Search for the cell housing the specified text and yield its (X, Y) center coordinate. 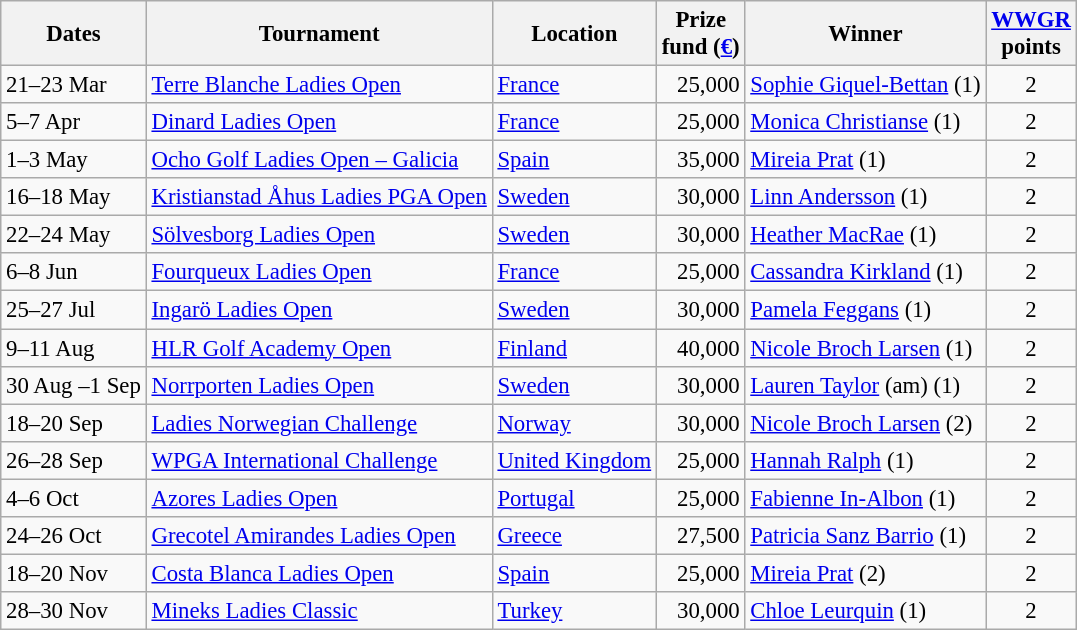
Dates (74, 34)
1–3 May (74, 160)
Mireia Prat (1) (866, 160)
18–20 Sep (74, 423)
18–20 Nov (74, 573)
Turkey (574, 611)
Tournament (319, 34)
Azores Ladies Open (319, 498)
Portugal (574, 498)
24–26 Oct (74, 536)
Costa Blanca Ladies Open (319, 573)
Prizefund (€) (700, 34)
Sophie Giquel-Bettan (1) (866, 85)
4–6 Oct (74, 498)
6–8 Jun (74, 273)
Monica Christianse (1) (866, 122)
22–24 May (74, 235)
27,500 (700, 536)
28–30 Nov (74, 611)
25–27 Jul (74, 310)
Finland (574, 348)
Hannah Ralph (1) (866, 460)
Greece (574, 536)
Patricia Sanz Barrio (1) (866, 536)
United Kingdom (574, 460)
35,000 (700, 160)
Fabienne In-Albon (1) (866, 498)
Ocho Golf Ladies Open – Galicia (319, 160)
Kristianstad Åhus Ladies PGA Open (319, 197)
Linn Andersson (1) (866, 197)
5–7 Apr (74, 122)
HLR Golf Academy Open (319, 348)
Ingarö Ladies Open (319, 310)
40,000 (700, 348)
Fourqueux Ladies Open (319, 273)
16–18 May (74, 197)
Winner (866, 34)
Ladies Norwegian Challenge (319, 423)
21–23 Mar (74, 85)
Dinard Ladies Open (319, 122)
Sölvesborg Ladies Open (319, 235)
Heather MacRae (1) (866, 235)
Norway (574, 423)
WWGRpoints (1031, 34)
Terre Blanche Ladies Open (319, 85)
26–28 Sep (74, 460)
9–11 Aug (74, 348)
Nicole Broch Larsen (1) (866, 348)
30 Aug –1 Sep (74, 385)
Mireia Prat (2) (866, 573)
Grecotel Amirandes Ladies Open (319, 536)
Norrporten Ladies Open (319, 385)
Cassandra Kirkland (1) (866, 273)
Nicole Broch Larsen (2) (866, 423)
Chloe Leurquin (1) (866, 611)
Pamela Feggans (1) (866, 310)
Lauren Taylor (am) (1) (866, 385)
WPGA International Challenge (319, 460)
Location (574, 34)
Mineks Ladies Classic (319, 611)
